Find where the given text appears and provide that cell's center as [X, Y] coordinate. 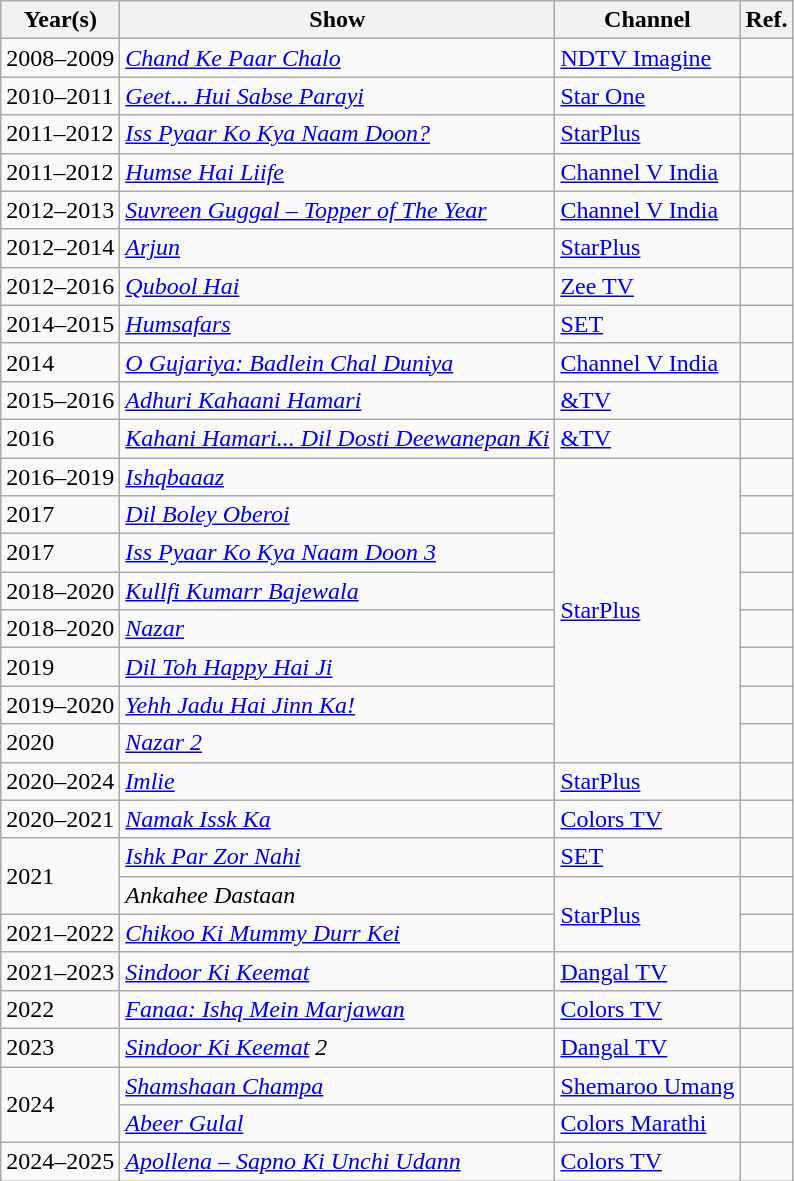
Kullfi Kumarr Bajewala [338, 591]
Ankahee Dastaan [338, 895]
2019–2020 [60, 705]
Chand Ke Paar Chalo [338, 58]
Dil Boley Oberoi [338, 515]
Iss Pyaar Ko Kya Naam Doon? [338, 134]
Dil Toh Happy Hai Ji [338, 667]
2016 [60, 438]
Shamshaan Champa [338, 1085]
Ref. [766, 20]
Arjun [338, 248]
Show [338, 20]
2012–2013 [60, 210]
Zee TV [648, 286]
Sindoor Ki Keemat [338, 971]
Abeer Gulal [338, 1124]
2023 [60, 1047]
Year(s) [60, 20]
Colors Marathi [648, 1124]
2024–2025 [60, 1162]
Ishqbaaaz [338, 477]
2014–2015 [60, 324]
Suvreen Guggal – Topper of The Year [338, 210]
Fanaa: Ishq Mein Marjawan [338, 1009]
Namak Issk Ka [338, 819]
Yehh Jadu Hai Jinn Ka! [338, 705]
2016–2019 [60, 477]
2024 [60, 1104]
Humsafars [338, 324]
Imlie [338, 781]
2010–2011 [60, 96]
Qubool Hai [338, 286]
2019 [60, 667]
2012–2016 [60, 286]
2022 [60, 1009]
Channel [648, 20]
O Gujariya: Badlein Chal Duniya [338, 362]
2020–2021 [60, 819]
Geet... Hui Sabse Parayi [338, 96]
Star One [648, 96]
2015–2016 [60, 400]
Sindoor Ki Keemat 2 [338, 1047]
Nazar [338, 629]
2021 [60, 876]
2014 [60, 362]
Iss Pyaar Ko Kya Naam Doon 3 [338, 553]
Kahani Hamari... Dil Dosti Deewanepan Ki [338, 438]
Apollena – Sapno Ki Unchi Udann [338, 1162]
Shemaroo Umang [648, 1085]
Nazar 2 [338, 743]
2012–2014 [60, 248]
Ishk Par Zor Nahi [338, 857]
NDTV Imagine [648, 58]
2021–2022 [60, 933]
Chikoo Ki Mummy Durr Kei [338, 933]
Adhuri Kahaani Hamari [338, 400]
2008–2009 [60, 58]
Humse Hai Liife [338, 172]
2020 [60, 743]
2020–2024 [60, 781]
2021–2023 [60, 971]
